Provide the [x, y] coordinate of the cell's center where the given text is located.  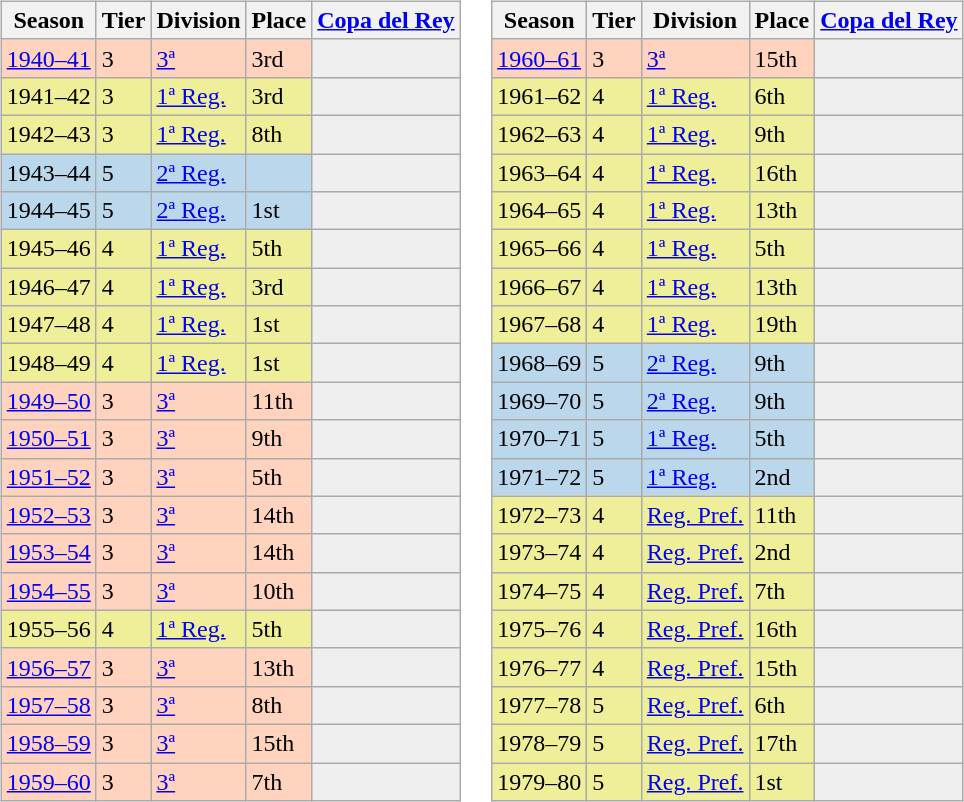
1961–62 [540, 96]
1942–43 [48, 134]
1965–66 [540, 249]
1967–68 [540, 325]
1972–73 [540, 515]
1946–47 [48, 287]
1956–57 [48, 667]
1968–69 [540, 363]
1969–70 [540, 401]
1979–80 [540, 781]
1945–46 [48, 249]
1963–64 [540, 173]
1950–51 [48, 439]
1970–71 [540, 439]
19th [782, 325]
1948–49 [48, 363]
1974–75 [540, 591]
1955–56 [48, 629]
1962–63 [540, 134]
1940–41 [48, 58]
1952–53 [48, 515]
10th [279, 591]
1954–55 [48, 591]
1966–67 [540, 287]
1951–52 [48, 477]
1964–65 [540, 211]
1975–76 [540, 629]
1949–50 [48, 401]
1957–58 [48, 705]
1976–77 [540, 667]
1958–59 [48, 743]
1941–42 [48, 96]
1973–74 [540, 553]
1971–72 [540, 477]
1947–48 [48, 325]
1959–60 [48, 781]
17th [782, 743]
1978–79 [540, 743]
1953–54 [48, 553]
1943–44 [48, 173]
1944–45 [48, 211]
1960–61 [540, 58]
1977–78 [540, 705]
